For the text-containing cell, return its midpoint in (x, y) coordinate format. 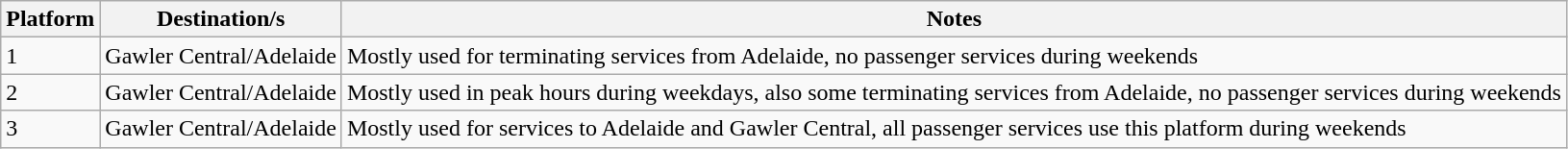
2 (50, 92)
3 (50, 129)
Destination/s (221, 19)
Mostly used in peak hours during weekdays, also some terminating services from Adelaide, no passenger services during weekends (954, 92)
Mostly used for terminating services from Adelaide, no passenger services during weekends (954, 56)
Platform (50, 19)
1 (50, 56)
Notes (954, 19)
Mostly used for services to Adelaide and Gawler Central, all passenger services use this platform during weekends (954, 129)
